Return the (X, Y) coordinate for the center point of the cell that contains the specified text.  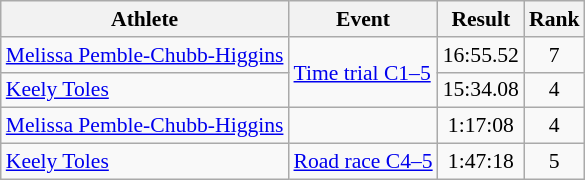
Athlete (145, 19)
1:17:08 (481, 126)
Event (362, 19)
15:34.08 (481, 90)
16:55.52 (481, 55)
7 (554, 55)
Rank (554, 19)
Road race C4–5 (362, 162)
5 (554, 162)
Result (481, 19)
Time trial C1–5 (362, 72)
1:47:18 (481, 162)
